Return the (X, Y) coordinate for the center point of the cell that contains the specified text.  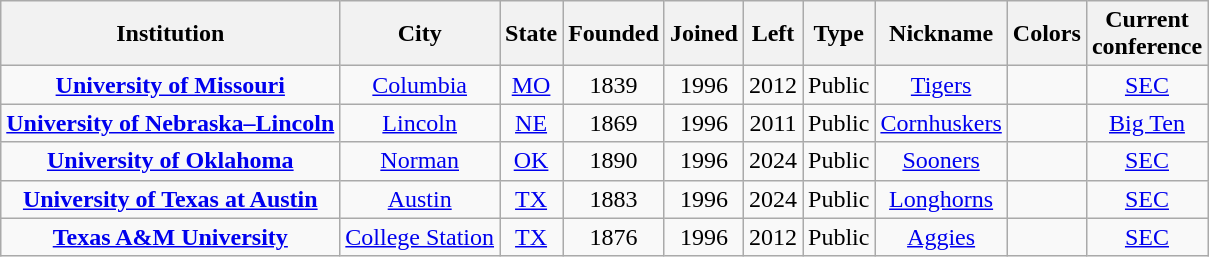
OK (532, 161)
Nickname (941, 34)
1890 (614, 161)
University of Nebraska–Lincoln (170, 123)
Left (772, 34)
College Station (420, 237)
NE (532, 123)
Columbia (420, 85)
1876 (614, 237)
Institution (170, 34)
Joined (704, 34)
Longhorns (941, 199)
Tigers (941, 85)
City (420, 34)
State (532, 34)
Lincoln (420, 123)
2011 (772, 123)
Norman (420, 161)
Austin (420, 199)
University of Oklahoma (170, 161)
Colors (1046, 34)
MO (532, 85)
Aggies (941, 237)
Founded (614, 34)
Type (838, 34)
Sooners (941, 161)
Texas A&M University (170, 237)
University of Missouri (170, 85)
Currentconference (1146, 34)
1883 (614, 199)
Cornhuskers (941, 123)
1869 (614, 123)
Big Ten (1146, 123)
1839 (614, 85)
University of Texas at Austin (170, 199)
